Extract the [X, Y] coordinate from the center of the cell holding the provided text.  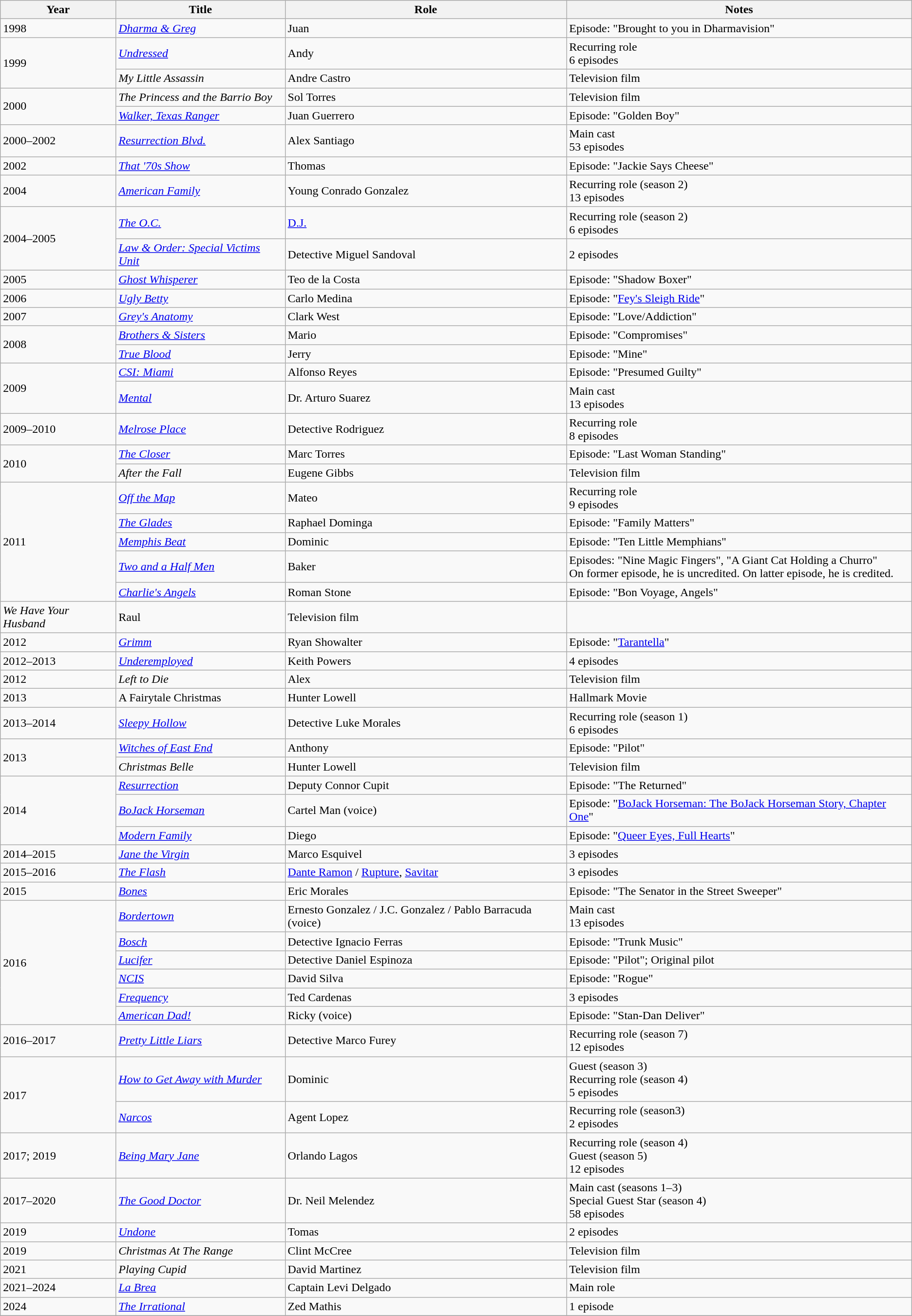
Ted Cardenas [426, 997]
2008 [58, 345]
Anthony [426, 748]
Detective Ignacio Ferras [426, 941]
Episode: "Golden Boy" [739, 116]
Ugly Betty [201, 298]
Modern Family [201, 835]
CSI: Miami [201, 372]
The Good Doctor [201, 1200]
Recurring role (season 7) 12 episodes [739, 1041]
Detective Luke Morales [426, 723]
The Glades [201, 523]
Grey's Anatomy [201, 317]
Off the Map [201, 498]
Sol Torres [426, 97]
Episode: "Family Matters" [739, 523]
Sleepy Hollow [201, 723]
Episode: "BoJack Horseman: The BoJack Horseman Story, Chapter One" [739, 810]
Frequency [201, 997]
4 episodes [739, 660]
Agent Lopez [426, 1117]
Dr. Neil Melendez [426, 1200]
2017 [58, 1095]
My Little Assassin [201, 78]
Bordertown [201, 916]
The Flash [201, 872]
2009 [58, 388]
Recurring role (season 2) 6 episodes [739, 222]
Recurring role 9 episodes [739, 498]
Juan Guerrero [426, 116]
Episode: "The Returned" [739, 785]
A Fairytale Christmas [201, 698]
Year [58, 10]
Memphis Beat [201, 542]
Main cast 53 episodes [739, 140]
2013–2014 [58, 723]
Resurrection [201, 785]
Detective Daniel Espinoza [426, 960]
Title [201, 10]
2017; 2019 [58, 1156]
Zed Mathis [426, 1306]
Episode: "Compromises" [739, 335]
Narcos [201, 1117]
2011 [58, 542]
Main cast (seasons 1–3) Special Guest Star (season 4) 58 episodes [739, 1200]
Ghost Whisperer [201, 279]
Episode: "Fey's Sleigh Ride" [739, 298]
2021–2024 [58, 1288]
2014 [58, 810]
2000 [58, 106]
Clint McCree [426, 1251]
Episode: "Last Woman Standing" [739, 454]
2015 [58, 891]
Episode: "Rogue" [739, 978]
2010 [58, 464]
Left to Die [201, 679]
Recurring role (season 1) 6 episodes [739, 723]
Marc Torres [426, 454]
Alex [426, 679]
2015–2016 [58, 872]
Resurrection Blvd. [201, 140]
Baker [426, 566]
Episode: "Pilot"; Original pilot [739, 960]
Raul [201, 617]
Main role [739, 1288]
Recurring role 6 episodes [739, 54]
Mateo [426, 498]
NCIS [201, 978]
Melrose Place [201, 429]
Roman Stone [426, 592]
Being Mary Jane [201, 1156]
Recurring role (season 2) 13 episodes [739, 191]
Playing Cupid [201, 1269]
Hallmark Movie [739, 698]
2014–2015 [58, 854]
Episodes: "Nine Magic Fingers", "A Giant Cat Holding a Churro" On former episode, he is uncredited. On latter episode, he is credited. [739, 566]
2012–2013 [58, 660]
Episode: "Bon Voyage, Angels" [739, 592]
Ricky (voice) [426, 1016]
Orlando Lagos [426, 1156]
Episode: "Pilot" [739, 748]
Alex Santiago [426, 140]
Role [426, 10]
Episode: "Queer Eyes, Full Hearts" [739, 835]
Episode: "Love/Addiction" [739, 317]
2004 [58, 191]
Episode: "Jackie Says Cheese" [739, 166]
Episode: "Brought to you in Dharmavision" [739, 28]
Episode: "Ten Little Memphians" [739, 542]
Pretty Little Liars [201, 1041]
Notes [739, 10]
Walker, Texas Ranger [201, 116]
Andy [426, 54]
Eric Morales [426, 891]
Ryan Showalter [426, 642]
Episode: "Mine" [739, 354]
Two and a Half Men [201, 566]
Episode: "Shadow Boxer" [739, 279]
Bosch [201, 941]
Christmas Belle [201, 767]
Mental [201, 398]
2002 [58, 166]
Captain Levi Delgado [426, 1288]
We Have Your Husband [58, 617]
1999 [58, 62]
2000–2002 [58, 140]
Teo de la Costa [426, 279]
Eugene Gibbs [426, 473]
Dante Ramon / Rupture, Savitar [426, 872]
Detective Marco Furey [426, 1041]
How to Get Away with Murder [201, 1079]
Guest (season 3) Recurring role (season 4) 5 episodes [739, 1079]
Thomas [426, 166]
1 episode [739, 1306]
Recurring role (season 4) Guest (season 5) 12 episodes [739, 1156]
2016–2017 [58, 1041]
David Martinez [426, 1269]
2017–2020 [58, 1200]
Brothers & Sisters [201, 335]
Detective Miguel Sandoval [426, 254]
Raphael Dominga [426, 523]
Keith Powers [426, 660]
Carlo Medina [426, 298]
Witches of East End [201, 748]
Detective Rodriguez [426, 429]
Mario [426, 335]
Recurring role (season3)2 episodes [739, 1117]
Recurring role 8 episodes [739, 429]
Jane the Virgin [201, 854]
Undone [201, 1232]
2007 [58, 317]
Episode: "Trunk Music" [739, 941]
Bones [201, 891]
After the Fall [201, 473]
American Family [201, 191]
Clark West [426, 317]
American Dad! [201, 1016]
2021 [58, 1269]
2016 [58, 962]
Law & Order: Special Victims Unit [201, 254]
Dharma & Greg [201, 28]
1998 [58, 28]
2004–2005 [58, 238]
Charlie's Angels [201, 592]
Underemployed [201, 660]
David Silva [426, 978]
Grimm [201, 642]
True Blood [201, 354]
Marco Esquivel [426, 854]
Episode: "The Senator in the Street Sweeper" [739, 891]
The O.C. [201, 222]
Christmas At The Range [201, 1251]
The Closer [201, 454]
Cartel Man (voice) [426, 810]
Dr. Arturo Suarez [426, 398]
The Princess and the Barrio Boy [201, 97]
Andre Castro [426, 78]
Ernesto Gonzalez / J.C. Gonzalez / Pablo Barracuda (voice) [426, 916]
Juan [426, 28]
BoJack Horseman [201, 810]
2009–2010 [58, 429]
Young Conrado Gonzalez [426, 191]
The Irrational [201, 1306]
That '70s Show [201, 166]
2006 [58, 298]
La Brea [201, 1288]
2024 [58, 1306]
Lucifer [201, 960]
Episode: "Tarantella" [739, 642]
Tomas [426, 1232]
Deputy Connor Cupit [426, 785]
Jerry [426, 354]
Episode: "Presumed Guilty" [739, 372]
Undressed [201, 54]
2005 [58, 279]
Alfonso Reyes [426, 372]
Diego [426, 835]
D.J. [426, 222]
Episode: "Stan-Dan Deliver" [739, 1016]
